Provide the (X, Y) coordinate of the cell's center where the given text is located.  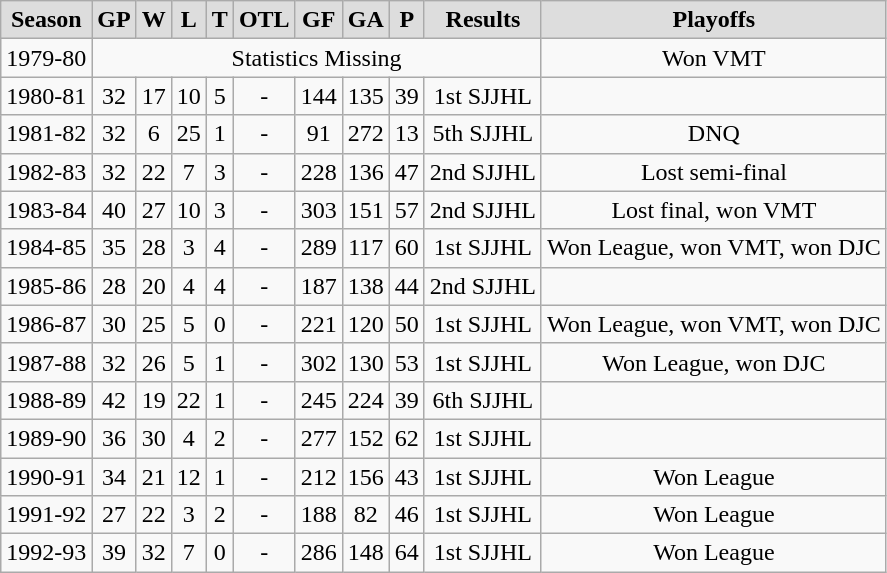
224 (366, 400)
T (220, 20)
148 (366, 553)
46 (406, 515)
135 (366, 96)
17 (154, 96)
DNQ (714, 134)
L (188, 20)
277 (318, 438)
60 (406, 248)
82 (366, 515)
6th SJJHL (482, 400)
302 (318, 362)
144 (318, 96)
21 (154, 477)
34 (114, 477)
138 (366, 286)
1991-92 (46, 515)
151 (366, 210)
40 (114, 210)
187 (318, 286)
35 (114, 248)
13 (406, 134)
6 (154, 134)
1979-80 (46, 58)
36 (114, 438)
136 (366, 172)
Lost final, won VMT (714, 210)
120 (366, 324)
1984-85 (46, 248)
44 (406, 286)
Results (482, 20)
W (154, 20)
303 (318, 210)
42 (114, 400)
Won League, won DJC (714, 362)
19 (154, 400)
OTL (264, 20)
272 (366, 134)
20 (154, 286)
62 (406, 438)
1990-91 (46, 477)
1988-89 (46, 400)
1989-90 (46, 438)
Season (46, 20)
117 (366, 248)
1986-87 (46, 324)
91 (318, 134)
26 (154, 362)
Lost semi-final (714, 172)
12 (188, 477)
188 (318, 515)
1992-93 (46, 553)
Playoffs (714, 20)
1982-83 (46, 172)
212 (318, 477)
289 (318, 248)
Statistics Missing (317, 58)
GF (318, 20)
5th SJJHL (482, 134)
57 (406, 210)
221 (318, 324)
GA (366, 20)
43 (406, 477)
1980-81 (46, 96)
64 (406, 553)
47 (406, 172)
156 (366, 477)
1981-82 (46, 134)
1985-86 (46, 286)
245 (318, 400)
50 (406, 324)
130 (366, 362)
1987-88 (46, 362)
1983-84 (46, 210)
53 (406, 362)
GP (114, 20)
152 (366, 438)
Won VMT (714, 58)
286 (318, 553)
P (406, 20)
228 (318, 172)
